For the text-containing cell, return its midpoint in [x, y] coordinate format. 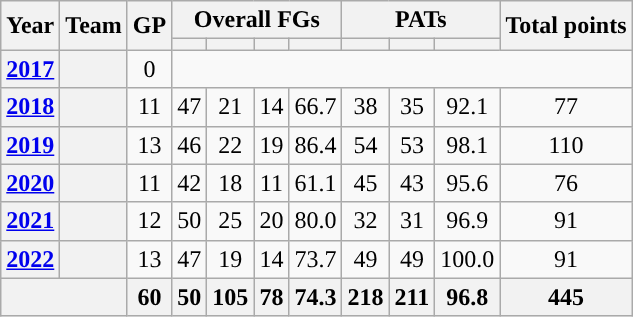
45 [366, 183]
105 [230, 297]
42 [190, 183]
2019 [30, 145]
218 [366, 297]
74.3 [316, 297]
66.7 [316, 107]
86.4 [316, 145]
53 [412, 145]
35 [412, 107]
31 [412, 221]
100.0 [468, 259]
92.1 [468, 107]
43 [412, 183]
54 [366, 145]
110 [566, 145]
38 [366, 107]
96.9 [468, 221]
2020 [30, 183]
PATs [421, 20]
Team [94, 26]
61.1 [316, 183]
211 [412, 297]
12 [149, 221]
Year [30, 26]
21 [230, 107]
80.0 [316, 221]
445 [566, 297]
22 [230, 145]
98.1 [468, 145]
Total points [566, 26]
2018 [30, 107]
Overall FGs [257, 20]
18 [230, 183]
77 [566, 107]
78 [272, 297]
76 [566, 183]
2022 [30, 259]
32 [366, 221]
25 [230, 221]
2021 [30, 221]
0 [149, 69]
46 [190, 145]
2017 [30, 69]
73.7 [316, 259]
96.8 [468, 297]
95.6 [468, 183]
60 [149, 297]
20 [272, 221]
GP [149, 26]
